Determine the [X, Y] coordinate at the center of the cell enclosing the given text.  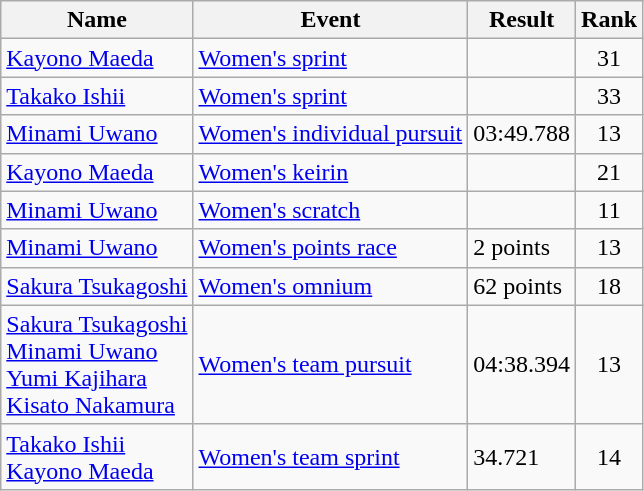
62 points [522, 286]
31 [610, 58]
Name [97, 20]
11 [610, 210]
21 [610, 172]
Women's keirin [330, 172]
04:38.394 [522, 364]
Sakura TsukagoshiMinami UwanoYumi KajiharaKisato Nakamura [97, 364]
Sakura Tsukagoshi [97, 286]
Result [522, 20]
Women's omnium [330, 286]
Women's individual pursuit [330, 134]
14 [610, 456]
Takako IshiiKayono Maeda [97, 456]
18 [610, 286]
Takako Ishii [97, 96]
Rank [610, 20]
2 points [522, 248]
34.721 [522, 456]
Women's team pursuit [330, 364]
Event [330, 20]
03:49.788 [522, 134]
Women's points race [330, 248]
Women's scratch [330, 210]
33 [610, 96]
Women's team sprint [330, 456]
